Identify which cell holds the provided text, then report its (x, y) central coordinate. 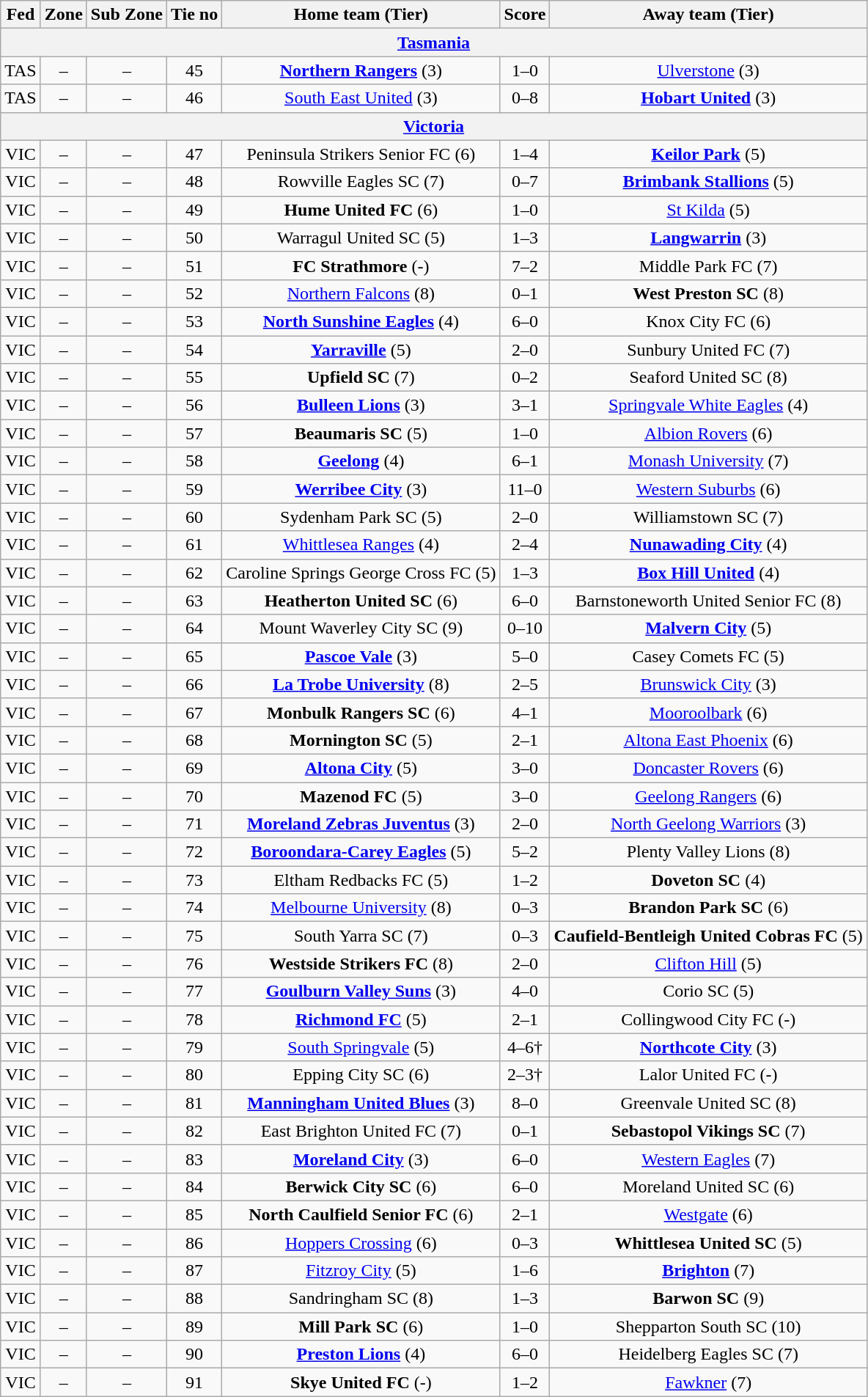
77 (194, 991)
Zone (63, 15)
Seaford United SC (8) (708, 378)
Fed (21, 15)
83 (194, 1159)
Sebastopol Vikings SC (7) (708, 1131)
56 (194, 406)
11–0 (525, 489)
Doncaster Rovers (6) (708, 768)
5–0 (525, 656)
Upfield SC (7) (361, 378)
82 (194, 1131)
Whittlesea United SC (5) (708, 1243)
79 (194, 1047)
Caufield-Bentleigh United Cobras FC (5) (708, 936)
76 (194, 964)
Tie no (194, 15)
Moreland City (3) (361, 1159)
Mooroolbark (6) (708, 712)
Middle Park FC (7) (708, 265)
0–8 (525, 98)
Home team (Tier) (361, 15)
Langwarrin (3) (708, 238)
Bulleen Lions (3) (361, 406)
Hume United FC (6) (361, 210)
Skye United FC (-) (361, 1382)
Barwon SC (9) (708, 1299)
Greenvale United SC (8) (708, 1103)
Box Hill United (4) (708, 573)
Clifton Hill (5) (708, 964)
68 (194, 740)
90 (194, 1354)
Heatherton United SC (6) (361, 601)
Brunswick City (3) (708, 684)
66 (194, 684)
FC Strathmore (-) (361, 265)
Werribee City (3) (361, 489)
Keilor Park (5) (708, 154)
Sunbury United FC (7) (708, 350)
Doveton SC (4) (708, 880)
Eltham Redbacks FC (5) (361, 880)
Lalor United FC (-) (708, 1075)
7–2 (525, 265)
Westside Strikers FC (8) (361, 964)
Westgate (6) (708, 1214)
Yarraville (5) (361, 350)
Warragul United SC (5) (361, 238)
64 (194, 628)
70 (194, 796)
Altona East Phoenix (6) (708, 740)
Ulverstone (3) (708, 70)
84 (194, 1187)
Preston Lions (4) (361, 1354)
Whittlesea Ranges (4) (361, 545)
Score (525, 15)
Moreland Zebras Juventus (3) (361, 824)
3–1 (525, 406)
65 (194, 656)
Beaumaris SC (5) (361, 433)
Berwick City SC (6) (361, 1187)
71 (194, 824)
Brighton (7) (708, 1271)
74 (194, 908)
Knox City FC (6) (708, 321)
Manningham United Blues (3) (361, 1103)
61 (194, 545)
Corio SC (5) (708, 991)
Brandon Park SC (6) (708, 908)
St Kilda (5) (708, 210)
South East United (3) (361, 98)
Monash University (7) (708, 461)
85 (194, 1214)
North Sunshine Eagles (4) (361, 321)
Tasmania (434, 43)
60 (194, 517)
54 (194, 350)
48 (194, 182)
Williamstown SC (7) (708, 517)
Pascoe Vale (3) (361, 656)
Altona City (5) (361, 768)
Richmond FC (5) (361, 1019)
West Preston SC (8) (708, 293)
Heidelberg Eagles SC (7) (708, 1354)
Caroline Springs George Cross FC (5) (361, 573)
Plenty Valley Lions (8) (708, 852)
62 (194, 573)
North Geelong Warriors (3) (708, 824)
Hoppers Crossing (6) (361, 1243)
59 (194, 489)
58 (194, 461)
72 (194, 852)
Northern Rangers (3) (361, 70)
81 (194, 1103)
78 (194, 1019)
Moreland United SC (6) (708, 1187)
Brimbank Stallions (5) (708, 182)
4–0 (525, 991)
Away team (Tier) (708, 15)
Geelong (4) (361, 461)
75 (194, 936)
North Caulfield Senior FC (6) (361, 1214)
Mazenod FC (5) (361, 796)
Fitzroy City (5) (361, 1271)
Victoria (434, 126)
0–2 (525, 378)
Casey Comets FC (5) (708, 656)
Boroondara-Carey Eagles (5) (361, 852)
57 (194, 433)
52 (194, 293)
2–5 (525, 684)
2–3† (525, 1075)
Epping City SC (6) (361, 1075)
51 (194, 265)
89 (194, 1327)
Malvern City (5) (708, 628)
Nunawading City (4) (708, 545)
East Brighton United FC (7) (361, 1131)
86 (194, 1243)
Monbulk Rangers SC (6) (361, 712)
69 (194, 768)
Rowville Eagles SC (7) (361, 182)
Shepparton South SC (10) (708, 1327)
Sandringham SC (8) (361, 1299)
La Trobe University (8) (361, 684)
South Yarra SC (7) (361, 936)
49 (194, 210)
67 (194, 712)
5–2 (525, 852)
91 (194, 1382)
Peninsula Strikers Senior FC (6) (361, 154)
Mount Waverley City SC (9) (361, 628)
80 (194, 1075)
Melbourne University (8) (361, 908)
46 (194, 98)
8–0 (525, 1103)
Barnstoneworth United Senior FC (8) (708, 601)
4–6† (525, 1047)
Albion Rovers (6) (708, 433)
Northcote City (3) (708, 1047)
Sydenham Park SC (5) (361, 517)
Northern Falcons (8) (361, 293)
55 (194, 378)
Goulburn Valley Suns (3) (361, 991)
88 (194, 1299)
73 (194, 880)
South Springvale (5) (361, 1047)
1–6 (525, 1271)
45 (194, 70)
53 (194, 321)
87 (194, 1271)
Western Suburbs (6) (708, 489)
6–1 (525, 461)
Geelong Rangers (6) (708, 796)
47 (194, 154)
Mornington SC (5) (361, 740)
Springvale White Eagles (4) (708, 406)
63 (194, 601)
0–7 (525, 182)
Hobart United (3) (708, 98)
Sub Zone (126, 15)
Collingwood City FC (-) (708, 1019)
2–4 (525, 545)
1–4 (525, 154)
Western Eagles (7) (708, 1159)
Mill Park SC (6) (361, 1327)
Fawkner (7) (708, 1382)
50 (194, 238)
4–1 (525, 712)
0–10 (525, 628)
